From the cell containing the given text, extract its center point as [X, Y] coordinate. 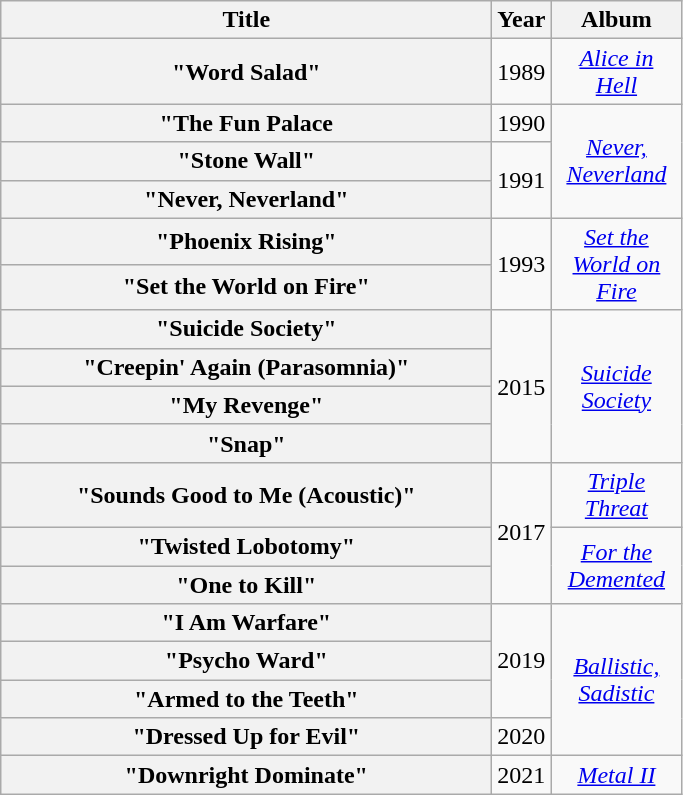
2019 [522, 661]
"Sounds Good to Me (Acoustic)" [246, 494]
"Word Salad" [246, 72]
Suicide Society [616, 386]
"Twisted Lobotomy" [246, 546]
"Snap" [246, 443]
"Dressed Up for Evil" [246, 737]
"My Revenge" [246, 405]
Alice in Hell [616, 72]
Metal II [616, 775]
2017 [522, 532]
1991 [522, 180]
"The Fun Palace [246, 123]
1993 [522, 264]
"Downright Dominate" [246, 775]
"One to Kill" [246, 585]
"Suicide Society" [246, 329]
"Stone Wall" [246, 161]
1989 [522, 72]
Never, Neverland [616, 161]
"Set the World on Fire" [246, 287]
"I Am Warfare" [246, 623]
For the Demented [616, 565]
"Psycho Ward" [246, 661]
2015 [522, 386]
2020 [522, 737]
Ballistic, Sadistic [616, 680]
Triple Threat [616, 494]
1990 [522, 123]
"Armed to the Teeth" [246, 699]
Year [522, 20]
2021 [522, 775]
Set the World on Fire [616, 264]
"Phoenix Rising" [246, 241]
Album [616, 20]
Title [246, 20]
"Creepin' Again (Parasomnia)" [246, 367]
"Never, Neverland" [246, 199]
